From the cell containing the given text, extract its center point as (X, Y) coordinate. 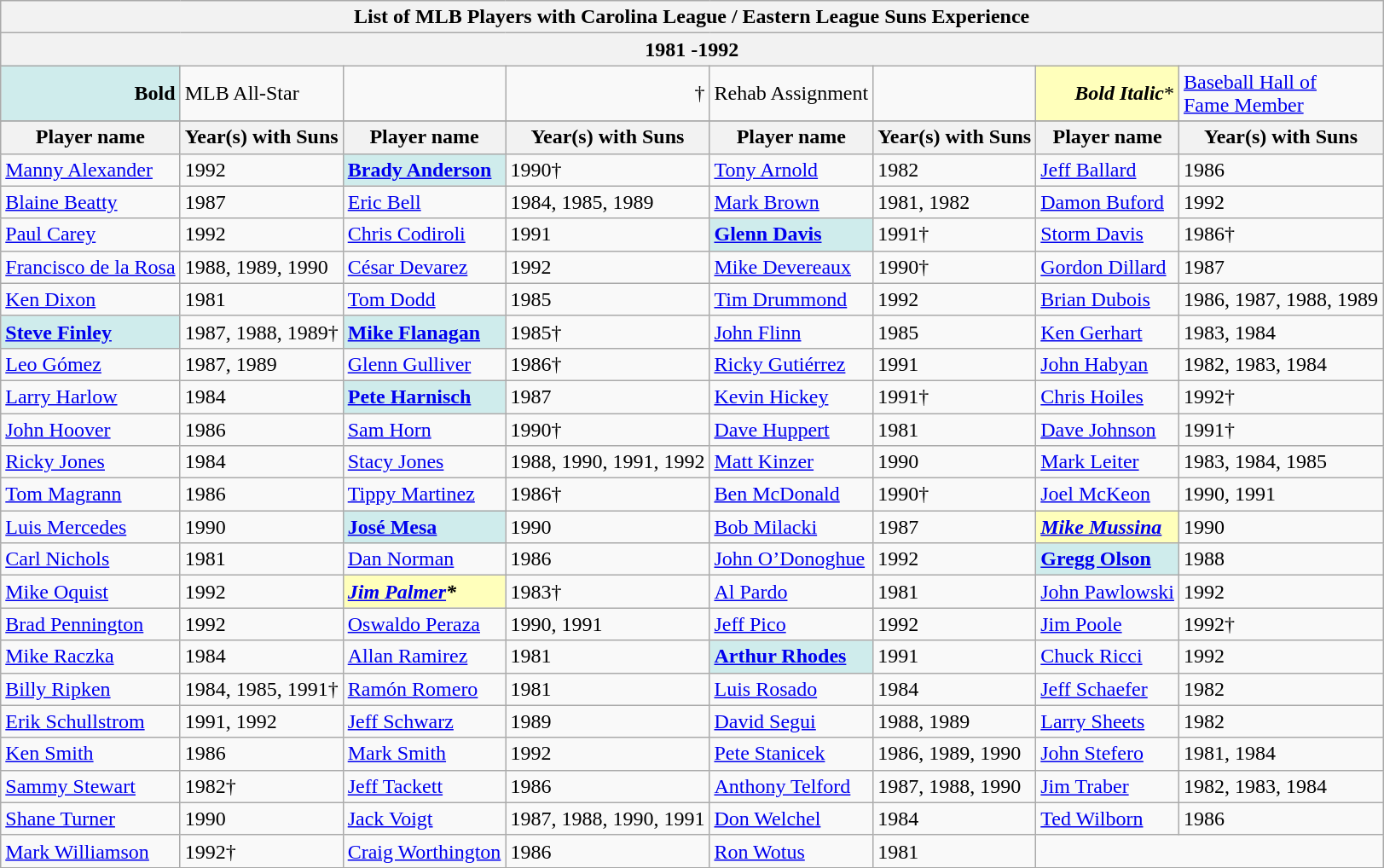
Paul Carey (90, 234)
Luis Mercedes (90, 527)
1987, 1988, 1989† (261, 332)
Mark Brown (791, 202)
Ken Gerhart (1108, 332)
Jeff Schwarz (425, 721)
1983, 1984, 1985 (1281, 462)
Eric Bell (425, 202)
1981 -1992 (692, 49)
John Hoover (90, 429)
Sam Horn (425, 429)
Bold (90, 94)
Jim Traber (1108, 786)
Ken Dixon (90, 299)
Dave Huppert (791, 429)
Damon Buford (1108, 202)
Ted Wilborn (1108, 819)
Steve Finley (90, 332)
Jeff Schaefer (1108, 689)
Bold Italic* (1108, 94)
Brian Dubois (1108, 299)
1989 (607, 721)
1986, 1989, 1990 (955, 754)
Tom Magrann (90, 495)
1981, 1984 (1281, 754)
Mike Flanagan (425, 332)
Mark Williamson (90, 851)
Jeff Ballard (1108, 170)
Mike Mussina (1108, 527)
1987, 1988, 1990, 1991 (607, 819)
Mike Raczka (90, 657)
Chris Hoiles (1108, 396)
Ken Smith (90, 754)
José Mesa (425, 527)
Allan Ramirez (425, 657)
Leo Gómez (90, 364)
1988, 1989, 1990 (261, 267)
Jeff Pico (791, 624)
Jeff Tackett (425, 786)
Billy Ripken (90, 689)
Don Welchel (791, 819)
1987, 1988, 1990 (955, 786)
Shane Turner (90, 819)
MLB All-Star (261, 94)
Jim Poole (1108, 624)
Tippy Martinez (425, 495)
1983, 1984 (1281, 332)
Baseball Hall of Fame Member (1281, 94)
Mark Smith (425, 754)
Ben McDonald (791, 495)
Blaine Beatty (90, 202)
1985† (607, 332)
Carl Nichols (90, 559)
Bob Milacki (791, 527)
Chris Codiroli (425, 234)
Al Pardo (791, 592)
Pete Stanicek (791, 754)
John Habyan (1108, 364)
César Devarez (425, 267)
Brad Pennington (90, 624)
Tom Dodd (425, 299)
Brady Anderson (425, 170)
1982† (261, 786)
Glenn Gulliver (425, 364)
1988 (1281, 559)
Larry Sheets (1108, 721)
Gordon Dillard (1108, 267)
Mark Leiter (1108, 462)
John Flinn (791, 332)
1988, 1990, 1991, 1992 (607, 462)
Francisco de la Rosa (90, 267)
Jack Voigt (425, 819)
Tony Arnold (791, 170)
Matt Kinzer (791, 462)
1991, 1992 (261, 721)
Craig Worthington (425, 851)
Ricky Jones (90, 462)
Sammy Stewart (90, 786)
Dan Norman (425, 559)
Luis Rosado (791, 689)
John Stefero (1108, 754)
1981, 1982 (955, 202)
Mike Oquist (90, 592)
1984, 1985, 1989 (607, 202)
1986, 1987, 1988, 1989 (1281, 299)
Rehab Assignment (791, 94)
Larry Harlow (90, 396)
John O’Donoghue (791, 559)
Mike Devereaux (791, 267)
Manny Alexander (90, 170)
Erik Schullstrom (90, 721)
1988, 1989 (955, 721)
Ramón Romero (425, 689)
Stacy Jones (425, 462)
Joel McKeon (1108, 495)
Ron Wotus (791, 851)
Arthur Rhodes (791, 657)
Oswaldo Peraza (425, 624)
Kevin Hickey (791, 396)
Storm Davis (1108, 234)
List of MLB Players with Carolina League / Eastern League Suns Experience (692, 17)
Dave Johnson (1108, 429)
Anthony Telford (791, 786)
David Segui (791, 721)
Glenn Davis (791, 234)
1983† (607, 592)
Chuck Ricci (1108, 657)
† (607, 94)
Jim Palmer* (425, 592)
Pete Harnisch (425, 396)
1987, 1989 (261, 364)
Gregg Olson (1108, 559)
John Pawlowski (1108, 592)
Ricky Gutiérrez (791, 364)
1984, 1985, 1991† (261, 689)
Tim Drummond (791, 299)
